Scan for the cell matching the given text and deliver its (x, y) coordinate at center. 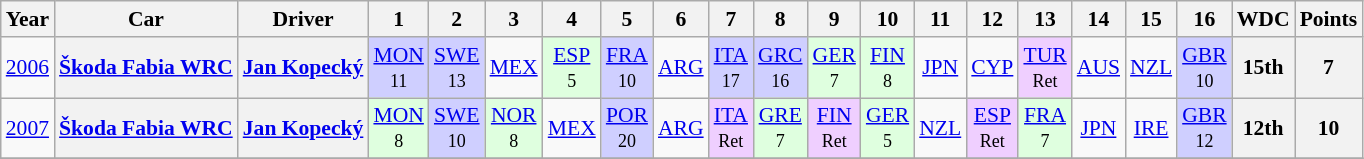
Car (146, 19)
WDC (1264, 19)
ESP5 (572, 68)
TURRet (1044, 68)
4 (572, 19)
FINRet (834, 128)
MON11 (398, 68)
11 (940, 19)
Driver (304, 19)
CYP (992, 68)
14 (1098, 19)
2006 (28, 68)
NOR8 (514, 128)
5 (627, 19)
AUS (1098, 68)
MON8 (398, 128)
12th (1264, 128)
15 (1151, 19)
9 (834, 19)
GER7 (834, 68)
ESPRet (992, 128)
FIN8 (888, 68)
ITARet (731, 128)
3 (514, 19)
IRE (1151, 128)
6 (681, 19)
13 (1044, 19)
2 (457, 19)
16 (1204, 19)
SWE13 (457, 68)
FRA7 (1044, 128)
Points (1329, 19)
Year (28, 19)
FRA10 (627, 68)
15th (1264, 68)
2007 (28, 128)
POR20 (627, 128)
GRE7 (780, 128)
GRC16 (780, 68)
ITA17 (731, 68)
1 (398, 19)
GBR12 (1204, 128)
SWE10 (457, 128)
GBR10 (1204, 68)
12 (992, 19)
8 (780, 19)
GER5 (888, 128)
